Provide the (x, y) coordinate of the cell's center where the given text is located.  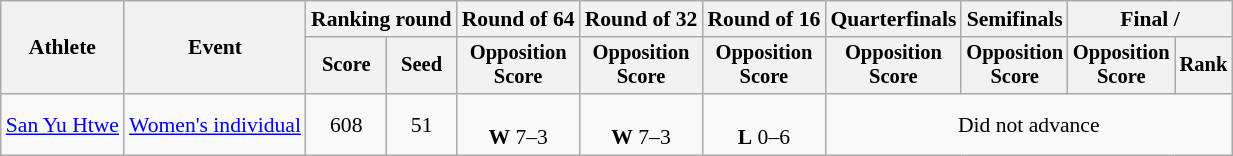
Round of 16 (764, 19)
Round of 64 (518, 19)
51 (422, 124)
Final / (1150, 19)
San Yu Htwe (62, 124)
Women's individual (215, 124)
Rank (1204, 66)
Score (346, 66)
Ranking round (382, 19)
Round of 32 (642, 19)
Quarterfinals (893, 19)
Semifinals (1014, 19)
Did not advance (1028, 124)
Athlete (62, 48)
Seed (422, 66)
L 0–6 (764, 124)
Event (215, 48)
608 (346, 124)
